Output the (x, y) coordinate of the center of the cell containing the given text.  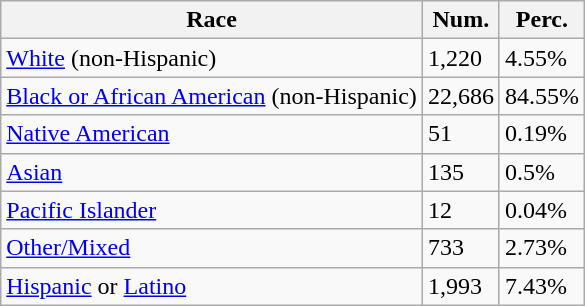
4.55% (542, 58)
2.73% (542, 248)
Pacific Islander (212, 210)
0.19% (542, 134)
1,220 (460, 58)
1,993 (460, 286)
84.55% (542, 96)
Hispanic or Latino (212, 286)
51 (460, 134)
Black or African American (non-Hispanic) (212, 96)
135 (460, 172)
Perc. (542, 20)
0.04% (542, 210)
Other/Mixed (212, 248)
22,686 (460, 96)
White (non-Hispanic) (212, 58)
0.5% (542, 172)
Race (212, 20)
7.43% (542, 286)
733 (460, 248)
12 (460, 210)
Num. (460, 20)
Native American (212, 134)
Asian (212, 172)
